Pinpoint the cell where the given text exists, returning its (X, Y) midpoint coordinate. 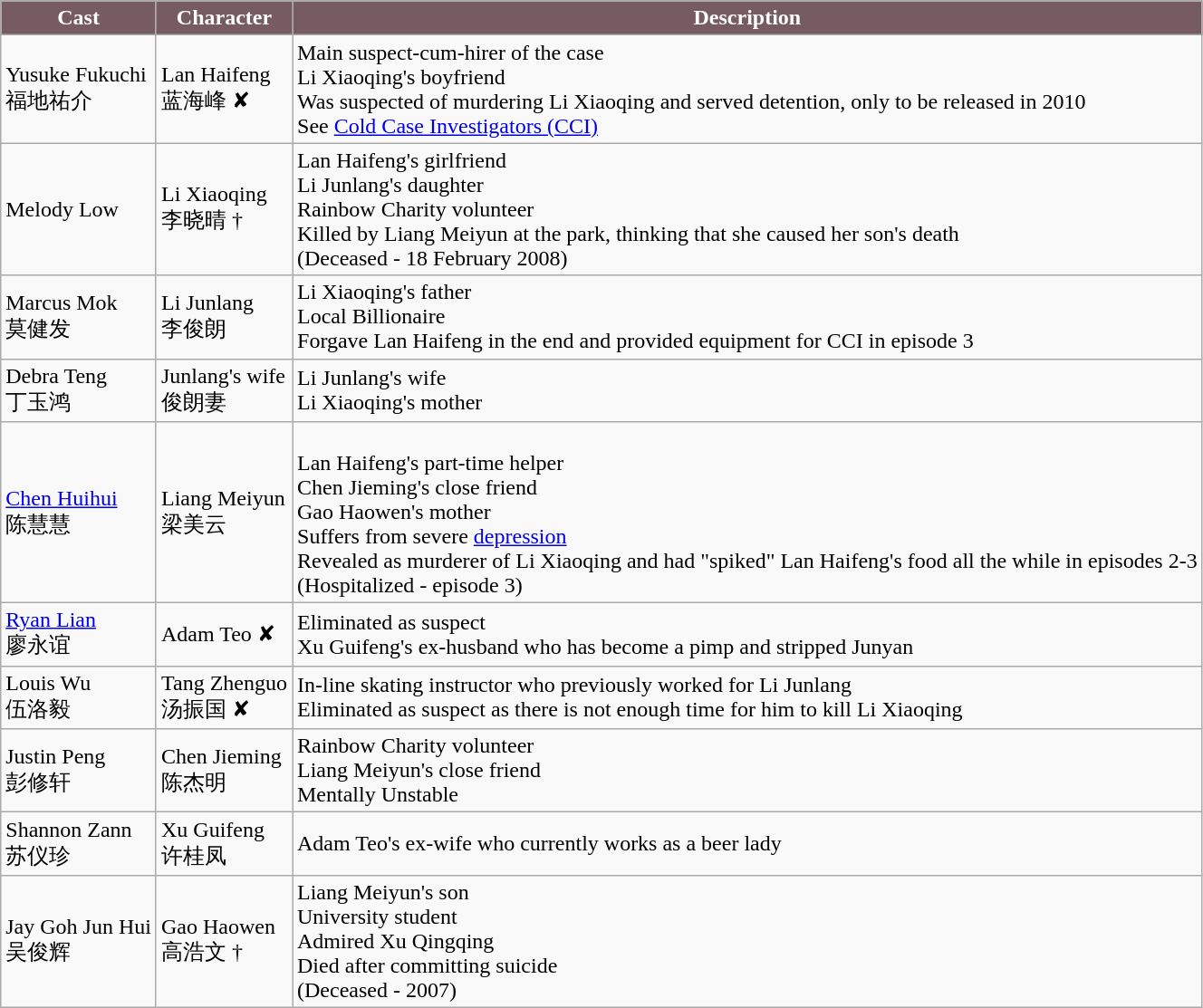
Adam Teo ✘ (224, 635)
Xu Guifeng 许桂凤 (224, 844)
Liang Meiyun's son University student Admired Xu Qingqing Died after committing suicide (Deceased - 2007) (746, 941)
Chen Huihui 陈慧慧 (79, 513)
Justin Peng 彭修轩 (79, 771)
Liang Meiyun 梁美云 (224, 513)
Li Xiaoqing's father Local Billionaire Forgave Lan Haifeng in the end and provided equipment for CCI in episode 3 (746, 317)
Li Junlang's wife Li Xiaoqing's mother (746, 390)
Ryan Lian 廖永谊 (79, 635)
Debra Teng 丁玉鸿 (79, 390)
Shannon Zann 苏仪珍 (79, 844)
Character (224, 18)
Eliminated as suspect Xu Guifeng's ex-husband who has become a pimp and stripped Junyan (746, 635)
Lan Haifeng 蓝海峰 ✘ (224, 89)
Marcus Mok 莫健发 (79, 317)
Gao Haowen 高浩文 † (224, 941)
Yusuke Fukuchi 福地祐介 (79, 89)
Description (746, 18)
Li Junlang 李俊朗 (224, 317)
Adam Teo's ex-wife who currently works as a beer lady (746, 844)
Jay Goh Jun Hui 吴俊辉 (79, 941)
In-line skating instructor who previously worked for Li Junlang Eliminated as suspect as there is not enough time for him to kill Li Xiaoqing (746, 697)
Rainbow Charity volunteer Liang Meiyun's close friend Mentally Unstable (746, 771)
Chen Jieming 陈杰明 (224, 771)
Junlang's wife 俊朗妻 (224, 390)
Cast (79, 18)
Melody Low (79, 209)
Louis Wu 伍洛毅 (79, 697)
Tang Zhenguo 汤振国 ✘ (224, 697)
Li Xiaoqing 李晓晴 † (224, 209)
